For the text-containing cell, return its midpoint in [x, y] coordinate format. 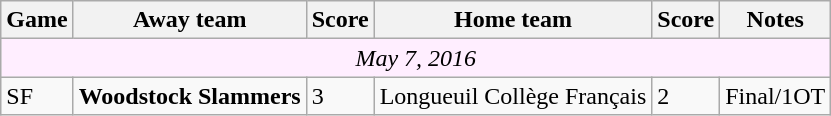
3 [340, 96]
Notes [776, 20]
Woodstock Slammers [190, 96]
Final/1OT [776, 96]
Home team [513, 20]
Longueuil Collège Français [513, 96]
SF [37, 96]
May 7, 2016 [416, 58]
Away team [190, 20]
2 [686, 96]
Game [37, 20]
